Output the (x, y) coordinate of the center of the cell containing the given text.  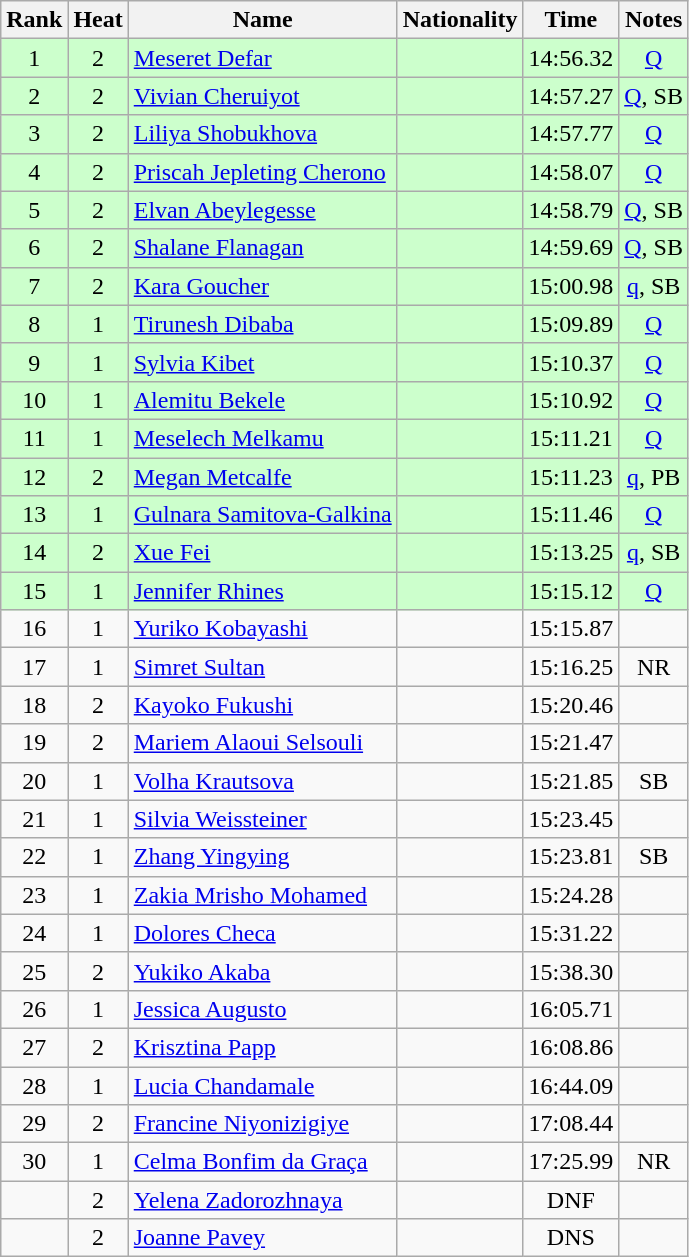
Heat (98, 20)
15:21.85 (571, 781)
Zakia Mrisho Mohamed (262, 895)
17 (34, 667)
30 (34, 1162)
Alemitu Bekele (262, 400)
29 (34, 1124)
10 (34, 400)
14:58.07 (571, 172)
Nationality (460, 20)
15:13.25 (571, 553)
Vivian Cheruiyot (262, 96)
15:11.21 (571, 438)
15:00.98 (571, 286)
15:15.12 (571, 591)
12 (34, 477)
14 (34, 553)
8 (34, 324)
17:08.44 (571, 1124)
14:57.27 (571, 96)
14:59.69 (571, 248)
Dolores Checa (262, 933)
Jennifer Rhines (262, 591)
16 (34, 629)
25 (34, 971)
Time (571, 20)
15:31.22 (571, 933)
7 (34, 286)
14:58.79 (571, 210)
28 (34, 1085)
Krisztina Papp (262, 1047)
Sylvia Kibet (262, 362)
15 (34, 591)
11 (34, 438)
Liliya Shobukhova (262, 134)
16:44.09 (571, 1085)
24 (34, 933)
27 (34, 1047)
15:10.92 (571, 400)
15:24.28 (571, 895)
15:11.46 (571, 515)
15:09.89 (571, 324)
Elvan Abeylegesse (262, 210)
Rank (34, 20)
Meseret Defar (262, 58)
18 (34, 705)
Celma Bonfim da Graça (262, 1162)
Joanne Pavey (262, 1238)
Francine Niyonizigiye (262, 1124)
23 (34, 895)
Megan Metcalfe (262, 477)
Kara Goucher (262, 286)
q, PB (654, 477)
5 (34, 210)
16:08.86 (571, 1047)
15:20.46 (571, 705)
Priscah Jepleting Cherono (262, 172)
Simret Sultan (262, 667)
Kayoko Fukushi (262, 705)
21 (34, 819)
Volha Krautsova (262, 781)
Gulnara Samitova-Galkina (262, 515)
Meselech Melkamu (262, 438)
22 (34, 857)
15:23.45 (571, 819)
15:23.81 (571, 857)
15:10.37 (571, 362)
Silvia Weissteiner (262, 819)
15:16.25 (571, 667)
26 (34, 1009)
Yelena Zadorozhnaya (262, 1200)
DNS (571, 1238)
Mariem Alaoui Selsouli (262, 743)
Notes (654, 20)
20 (34, 781)
19 (34, 743)
13 (34, 515)
14:57.77 (571, 134)
15:38.30 (571, 971)
Yukiko Akaba (262, 971)
Lucia Chandamale (262, 1085)
9 (34, 362)
Name (262, 20)
Yuriko Kobayashi (262, 629)
Tirunesh Dibaba (262, 324)
16:05.71 (571, 1009)
17:25.99 (571, 1162)
15:11.23 (571, 477)
15:15.87 (571, 629)
6 (34, 248)
4 (34, 172)
Zhang Yingying (262, 857)
14:56.32 (571, 58)
DNF (571, 1200)
15:21.47 (571, 743)
3 (34, 134)
Xue Fei (262, 553)
Jessica Augusto (262, 1009)
Shalane Flanagan (262, 248)
